Provide the [x, y] coordinate of the cell's center where the given text is located.  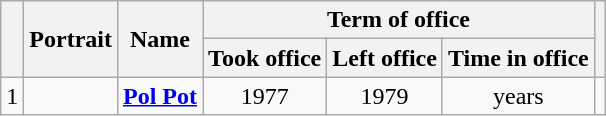
Name [160, 39]
Term of office [399, 20]
Pol Pot [160, 96]
1979 [385, 96]
Took office [265, 58]
Portrait [71, 39]
Time in office [518, 58]
years [518, 96]
1977 [265, 96]
Left office [385, 58]
1 [12, 96]
